Determine the [x, y] coordinate at the center of the cell enclosing the given text.  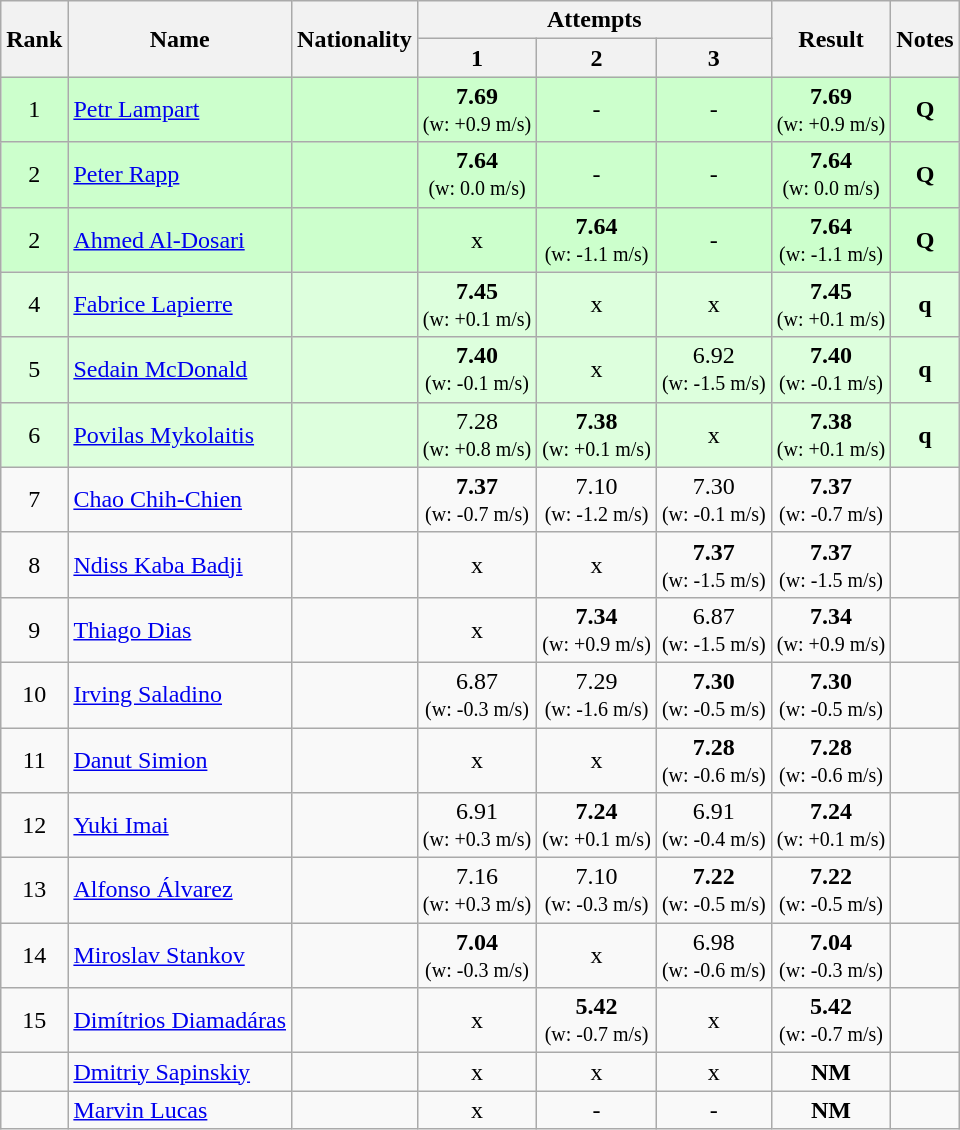
Result [831, 39]
11 [34, 760]
Rank [34, 39]
7.37(w: -0.7 m/s) [477, 500]
6.87(w: -1.5 m/s) [714, 630]
7.28(w: -0.6 m/s) [714, 760]
7.45(w: +0.1 m/s) [477, 304]
6.98(w: -0.6 m/s) [714, 956]
14 [34, 956]
Nationality [355, 39]
Notes [925, 39]
Fabrice Lapierre [180, 304]
7.22 (w: -0.5 m/s) [831, 890]
Danut Simion [180, 760]
5.42 (w: -0.7 m/s) [831, 1020]
12 [34, 826]
7.69 (w: +0.9 m/s) [831, 110]
7.64 (w: 0.0 m/s) [831, 174]
7.37 (w: -0.7 m/s) [831, 500]
3 [714, 58]
7.28(w: +0.8 m/s) [477, 434]
7.38(w: +0.1 m/s) [597, 434]
Petr Lampart [180, 110]
7.24(w: +0.1 m/s) [597, 826]
Miroslav Stankov [180, 956]
7.34(w: +0.9 m/s) [597, 630]
7.37(w: -1.5 m/s) [714, 564]
7.29(w: -1.6 m/s) [597, 694]
7.64(w: 0.0 m/s) [477, 174]
7.34 (w: +0.9 m/s) [831, 630]
7.45 (w: +0.1 m/s) [831, 304]
6 [34, 434]
5.42(w: -0.7 m/s) [597, 1020]
Povilas Mykolaitis [180, 434]
7.30(w: -0.5 m/s) [714, 694]
7.04 (w: -0.3 m/s) [831, 956]
7.64(w: -1.1 m/s) [597, 240]
7.40(w: -0.1 m/s) [477, 370]
Attempts [594, 20]
7.30 (w: -0.5 m/s) [831, 694]
7.69(w: +0.9 m/s) [477, 110]
6.91(w: -0.4 m/s) [714, 826]
7.10(w: -1.2 m/s) [597, 500]
Peter Rapp [180, 174]
9 [34, 630]
Alfonso Álvarez [180, 890]
Dimítrios Diamadáras [180, 1020]
7.30(w: -0.1 m/s) [714, 500]
15 [34, 1020]
Thiago Dias [180, 630]
Ahmed Al-Dosari [180, 240]
7.10(w: -0.3 m/s) [597, 890]
8 [34, 564]
4 [34, 304]
Sedain McDonald [180, 370]
7.28 (w: -0.6 m/s) [831, 760]
7.16(w: +0.3 m/s) [477, 890]
Irving Saladino [180, 694]
Marvin Lucas [180, 1110]
6.87(w: -0.3 m/s) [477, 694]
Dmitriy Sapinskiy [180, 1072]
Ndiss Kaba Badji [180, 564]
6.91(w: +0.3 m/s) [477, 826]
7.64 (w: -1.1 m/s) [831, 240]
Name [180, 39]
7.22(w: -0.5 m/s) [714, 890]
13 [34, 890]
7.38 (w: +0.1 m/s) [831, 434]
Chao Chih-Chien [180, 500]
7 [34, 500]
7.04(w: -0.3 m/s) [477, 956]
6.92(w: -1.5 m/s) [714, 370]
10 [34, 694]
5 [34, 370]
7.37 (w: -1.5 m/s) [831, 564]
7.24 (w: +0.1 m/s) [831, 826]
7.40 (w: -0.1 m/s) [831, 370]
Yuki Imai [180, 826]
